From the cell containing the given text, extract its center point as [X, Y] coordinate. 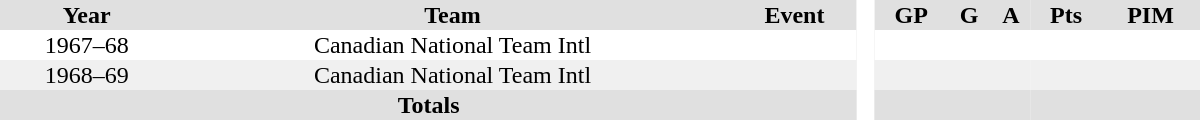
Totals [428, 105]
Pts [1066, 15]
Event [795, 15]
Team [452, 15]
1967–68 [86, 45]
Year [86, 15]
1968–69 [86, 75]
PIM [1150, 15]
GP [911, 15]
G [968, 15]
A [1012, 15]
